Identify which cell holds the provided text, then report its [x, y] central coordinate. 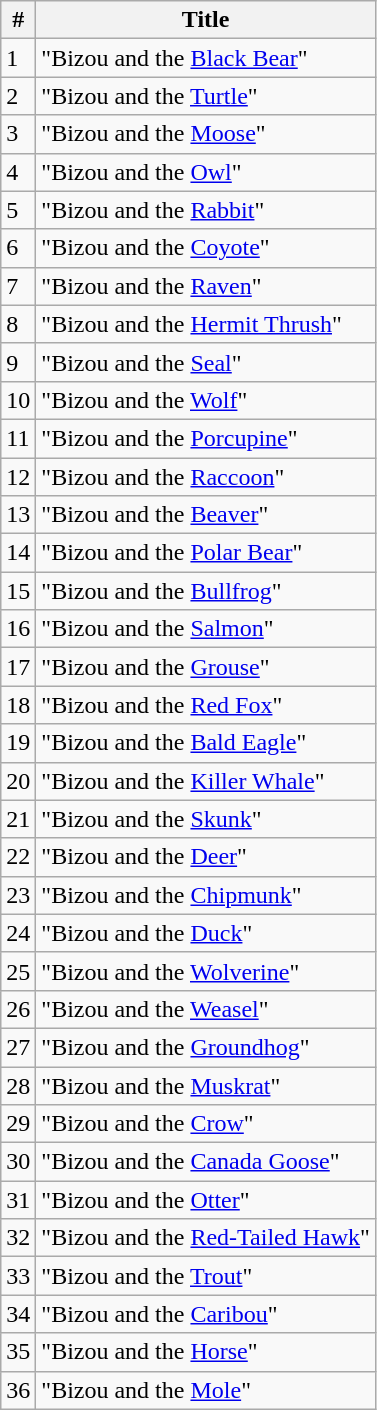
"Bizou and the Otter" [206, 1200]
"Bizou and the Killer Whale" [206, 781]
"Bizou and the Grouse" [206, 667]
"Bizou and the Salmon" [206, 629]
18 [18, 705]
"Bizou and the Red-Tailed Hawk" [206, 1238]
26 [18, 1009]
28 [18, 1085]
"Bizou and the Bald Eagle" [206, 743]
3 [18, 134]
16 [18, 629]
"Bizou and the Moose" [206, 134]
"Bizou and the Canada Goose" [206, 1162]
"Bizou and the Caribou" [206, 1314]
10 [18, 400]
14 [18, 553]
7 [18, 286]
"Bizou and the Duck" [206, 933]
13 [18, 515]
32 [18, 1238]
"Bizou and the Wolverine" [206, 971]
"Bizou and the Groundhog" [206, 1047]
29 [18, 1124]
"Bizou and the Wolf" [206, 400]
"Bizou and the Red Fox" [206, 705]
Title [206, 20]
"Bizou and the Bullfrog" [206, 591]
4 [18, 172]
"Bizou and the Skunk" [206, 819]
9 [18, 362]
"Bizou and the Trout" [206, 1276]
"Bizou and the Mole" [206, 1390]
"Bizou and the Deer" [206, 857]
"Bizou and the Owl" [206, 172]
"Bizou and the Porcupine" [206, 438]
"Bizou and the Muskrat" [206, 1085]
"Bizou and the Raven" [206, 286]
27 [18, 1047]
17 [18, 667]
"Bizou and the Raccoon" [206, 477]
5 [18, 210]
"Bizou and the Chipmunk" [206, 895]
"Bizou and the Black Bear" [206, 58]
"Bizou and the Crow" [206, 1124]
34 [18, 1314]
23 [18, 895]
25 [18, 971]
"Bizou and the Coyote" [206, 248]
30 [18, 1162]
19 [18, 743]
31 [18, 1200]
"Bizou and the Hermit Thrush" [206, 324]
15 [18, 591]
"Bizou and the Beaver" [206, 515]
"Bizou and the Turtle" [206, 96]
22 [18, 857]
21 [18, 819]
11 [18, 438]
35 [18, 1352]
"Bizou and the Polar Bear" [206, 553]
6 [18, 248]
36 [18, 1390]
"Bizou and the Weasel" [206, 1009]
1 [18, 58]
"Bizou and the Horse" [206, 1352]
# [18, 20]
"Bizou and the Seal" [206, 362]
20 [18, 781]
24 [18, 933]
2 [18, 96]
"Bizou and the Rabbit" [206, 210]
12 [18, 477]
8 [18, 324]
33 [18, 1276]
